Scan for the cell matching the given text and deliver its [X, Y] coordinate at center. 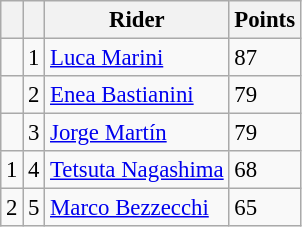
5 [34, 208]
Enea Bastianini [137, 95]
Luca Marini [137, 58]
Jorge Martín [137, 133]
Rider [137, 20]
3 [34, 133]
87 [264, 58]
Tetsuta Nagashima [137, 170]
65 [264, 208]
4 [34, 170]
68 [264, 170]
Points [264, 20]
Marco Bezzecchi [137, 208]
